Capture the cell that displays the provided text and extract its (x, y) central coordinate. 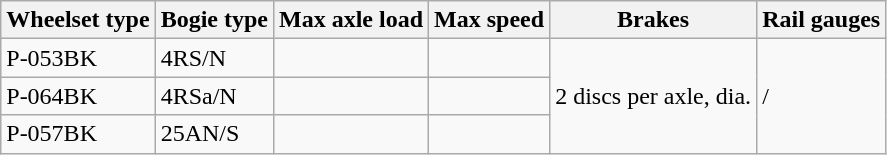
Bogie type (214, 20)
Max speed (490, 20)
Brakes (654, 20)
P-053BK (78, 58)
Rail gauges (822, 20)
4RSa/N (214, 96)
P-057BK (78, 134)
2 discs per axle, dia. (654, 96)
P-064BK (78, 96)
25AN/S (214, 134)
Max axle load (350, 20)
Wheelset type (78, 20)
4RS/N (214, 58)
/ (822, 96)
